Provide the [X, Y] coordinate of the cell's center where the given text is located.  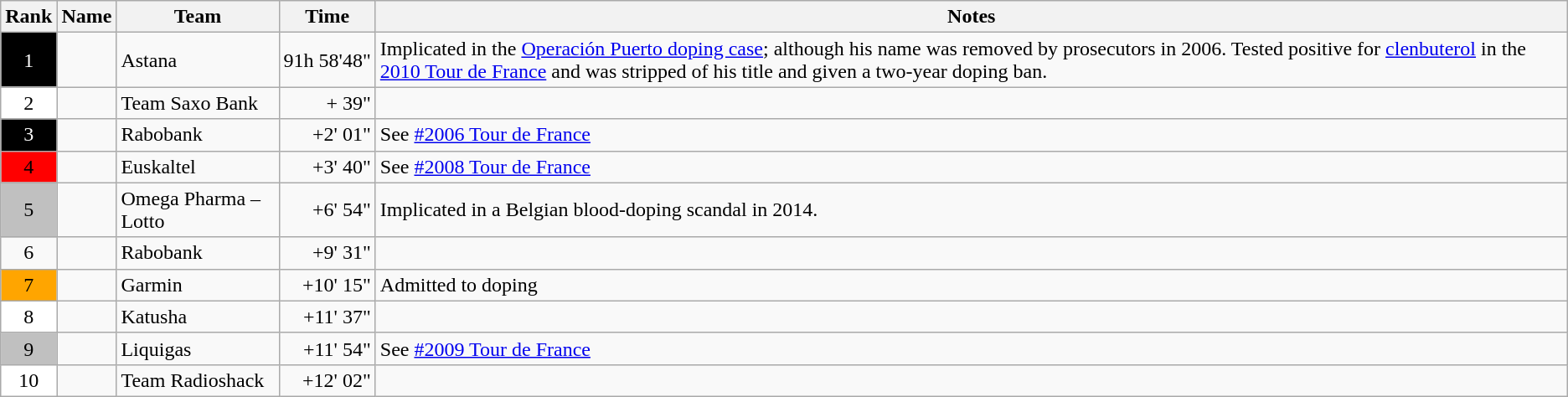
Implicated in a Belgian blood-doping scandal in 2014. [972, 209]
91h 58'48" [327, 60]
Omega Pharma – Lotto [198, 209]
10 [28, 380]
5 [28, 209]
Team Saxo Bank [198, 103]
+3' 40" [327, 167]
Katusha [198, 317]
Rank [28, 17]
1 [28, 60]
Name [87, 17]
Astana [198, 60]
3 [28, 135]
4 [28, 167]
Team [198, 17]
9 [28, 348]
+2' 01" [327, 135]
2 [28, 103]
+6' 54" [327, 209]
8 [28, 317]
See #2009 Tour de France [972, 348]
Team Radioshack [198, 380]
Garmin [198, 285]
+11' 54" [327, 348]
+10' 15" [327, 285]
Liquigas [198, 348]
See #2006 Tour de France [972, 135]
+9' 31" [327, 253]
7 [28, 285]
Euskaltel [198, 167]
+12' 02" [327, 380]
6 [28, 253]
Time [327, 17]
See #2008 Tour de France [972, 167]
Notes [972, 17]
Admitted to doping [972, 285]
+11' 37" [327, 317]
+ 39" [327, 103]
